Find where the given text appears and provide that cell's center as [X, Y] coordinate. 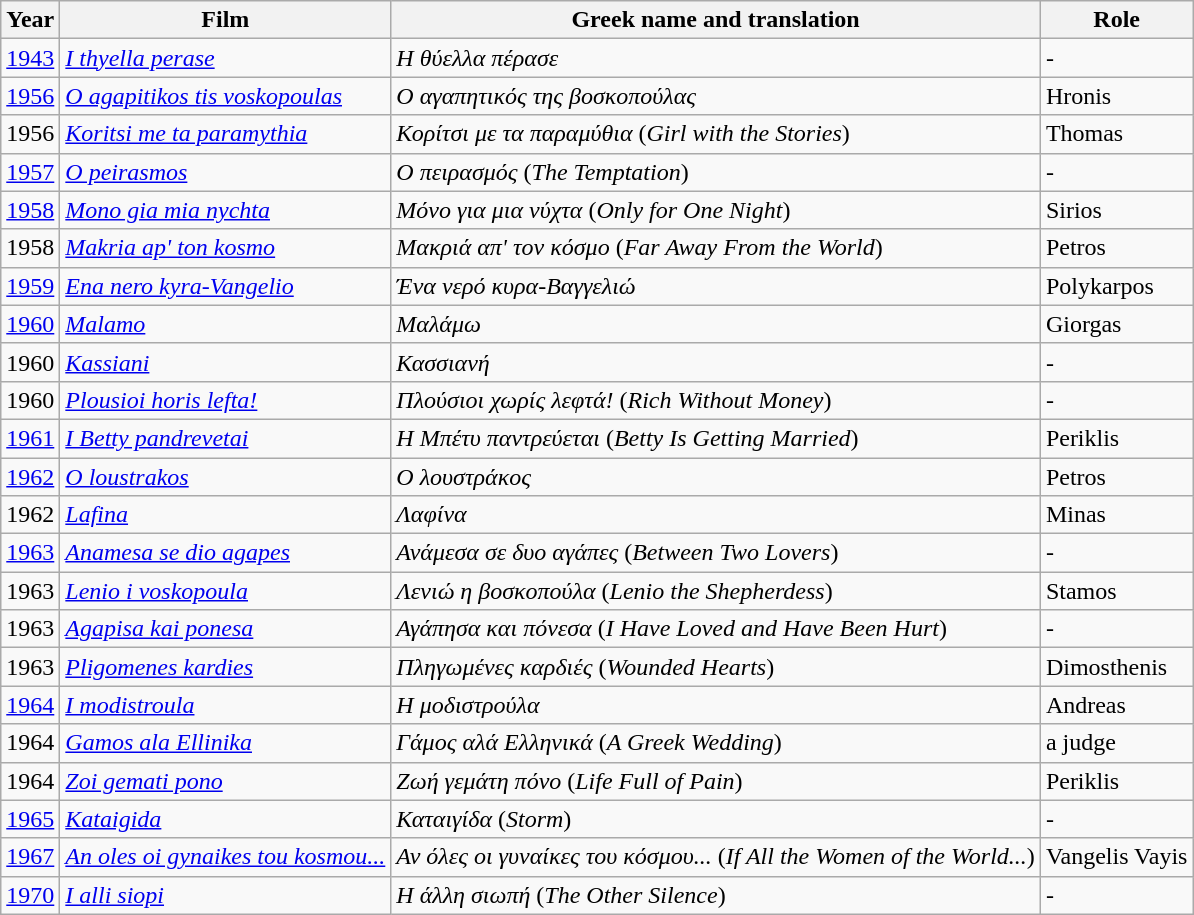
1967 [30, 857]
Αν όλες οι γυναίκες του κόσμου... (If All the Women of the World...) [716, 857]
O peirasmos [226, 172]
Sirios [1116, 210]
Μακριά απ' τον κόσμο (Far Away From the World) [716, 248]
Ο αγαπητικός της βοσκοπούλας [716, 96]
Pligomenes kardies [226, 667]
Role [1116, 20]
Vangelis Vayis [1116, 857]
Λενιώ η βοσκοπούλα (Lenio the Shepherdess) [716, 591]
Minas [1116, 515]
1965 [30, 819]
Mono gia mia nychta [226, 210]
Ανάμεσα σε δυο αγάπες (Between Two Lovers) [716, 553]
Hronis [1116, 96]
Giorgas [1116, 324]
Αγάπησα και πόνεσα (I Have Loved and Have Been Hurt) [716, 629]
1957 [30, 172]
Ζωή γεμάτη πόνο (Life Full of Pain) [716, 781]
Greek name and translation [716, 20]
Zoi gemati pono [226, 781]
Ο λουστράκος [716, 477]
Makria ap' ton kosmo [226, 248]
Η Μπέτυ παντρεύεται (Betty Is Getting Married) [716, 438]
Η μοδιστρούλα [716, 705]
O loustrakos [226, 477]
Stamos [1116, 591]
Plousioi horis lefta! [226, 400]
Thomas [1116, 134]
Polykarpos [1116, 286]
Κασσιανή [716, 362]
Ένα νερό κυρα-Βαγγελιώ [716, 286]
Lenio i voskopoula [226, 591]
I Betty pandrevetai [226, 438]
Film [226, 20]
Η θύελλα πέρασε [716, 58]
Κορίτσι με τα παραμύθια (Girl with the Stories) [716, 134]
O agapitikos tis voskopoulas [226, 96]
Μόνο για μια νύχτα (Only for One Night) [716, 210]
Andreas [1116, 705]
1959 [30, 286]
Lafina [226, 515]
Agapisa kai ponesa [226, 629]
1961 [30, 438]
Λαφίνα [716, 515]
Καταιγίδα (Storm) [716, 819]
Πληγωμένες καρδιές (Wounded Hearts) [716, 667]
1943 [30, 58]
I modistroula [226, 705]
Kassiani [226, 362]
Ena nero kyra-Vangelio [226, 286]
a judge [1116, 743]
Kataigida [226, 819]
Γάμος αλά Ελληνικά (A Greek Wedding) [716, 743]
Πλούσιοι χωρίς λεφτά! (Rich Without Money) [716, 400]
An oles oi gynaikes tou kosmou... [226, 857]
Η άλλη σιωπή (The Other Silence) [716, 895]
I alli siopi [226, 895]
Year [30, 20]
Koritsi me ta paramythia [226, 134]
Ο πειρασμός (The Temptation) [716, 172]
Gamos ala Ellinika [226, 743]
Malamo [226, 324]
Μαλάμω [716, 324]
Anamesa se dio agapes [226, 553]
1970 [30, 895]
Dimosthenis [1116, 667]
I thyella perase [226, 58]
